Search for the cell housing the specified text and yield its [x, y] center coordinate. 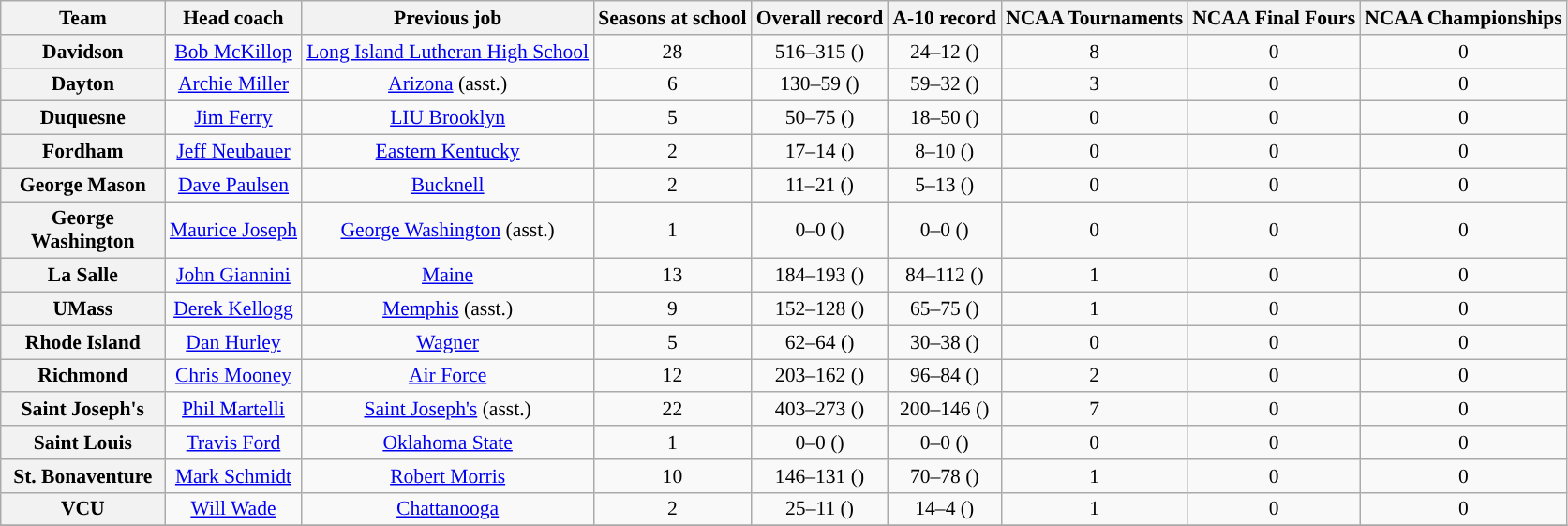
13 [672, 276]
130–59 () [820, 84]
George Washington [82, 231]
3 [1095, 84]
30–38 () [945, 342]
John Giannini [233, 276]
Team [82, 18]
VCU [82, 509]
17–14 () [820, 152]
9 [672, 309]
203–162 () [820, 376]
Seasons at school [672, 18]
Phil Martelli [233, 410]
146–131 () [820, 476]
Will Wade [233, 509]
Head coach [233, 18]
8 [1095, 52]
Duquesne [82, 118]
Jim Ferry [233, 118]
Saint Louis [82, 443]
65–75 () [945, 309]
14–4 () [945, 509]
Oklahoma State [448, 443]
Davidson [82, 52]
Overall record [820, 18]
28 [672, 52]
403–273 () [820, 410]
Dan Hurley [233, 342]
62–64 () [820, 342]
184–193 () [820, 276]
NCAA Final Fours [1274, 18]
Memphis (asst.) [448, 309]
Derek Kellogg [233, 309]
Chattanooga [448, 509]
A-10 record [945, 18]
Eastern Kentucky [448, 152]
516–315 () [820, 52]
UMass [82, 309]
Robert Morris [448, 476]
25–11 () [820, 509]
18–50 () [945, 118]
Bob McKillop [233, 52]
St. Bonaventure [82, 476]
Long Island Lutheran High School [448, 52]
LIU Brooklyn [448, 118]
Maurice Joseph [233, 231]
96–84 () [945, 376]
Bucknell [448, 185]
12 [672, 376]
Richmond [82, 376]
84–112 () [945, 276]
George Washington (asst.) [448, 231]
George Mason [82, 185]
Rhode Island [82, 342]
50–75 () [820, 118]
Saint Joseph's (asst.) [448, 410]
Travis Ford [233, 443]
8–10 () [945, 152]
59–32 () [945, 84]
Archie Miller [233, 84]
Maine [448, 276]
200–146 () [945, 410]
10 [672, 476]
La Salle [82, 276]
Jeff Neubauer [233, 152]
24–12 () [945, 52]
Chris Mooney [233, 376]
6 [672, 84]
11–21 () [820, 185]
Air Force [448, 376]
152–128 () [820, 309]
70–78 () [945, 476]
7 [1095, 410]
Fordham [82, 152]
Saint Joseph's [82, 410]
NCAA Championships [1464, 18]
22 [672, 410]
Mark Schmidt [233, 476]
NCAA Tournaments [1095, 18]
Arizona (asst.) [448, 84]
Wagner [448, 342]
5–13 () [945, 185]
Dave Paulsen [233, 185]
Dayton [82, 84]
Previous job [448, 18]
